Identify which cell holds the provided text, then report its [x, y] central coordinate. 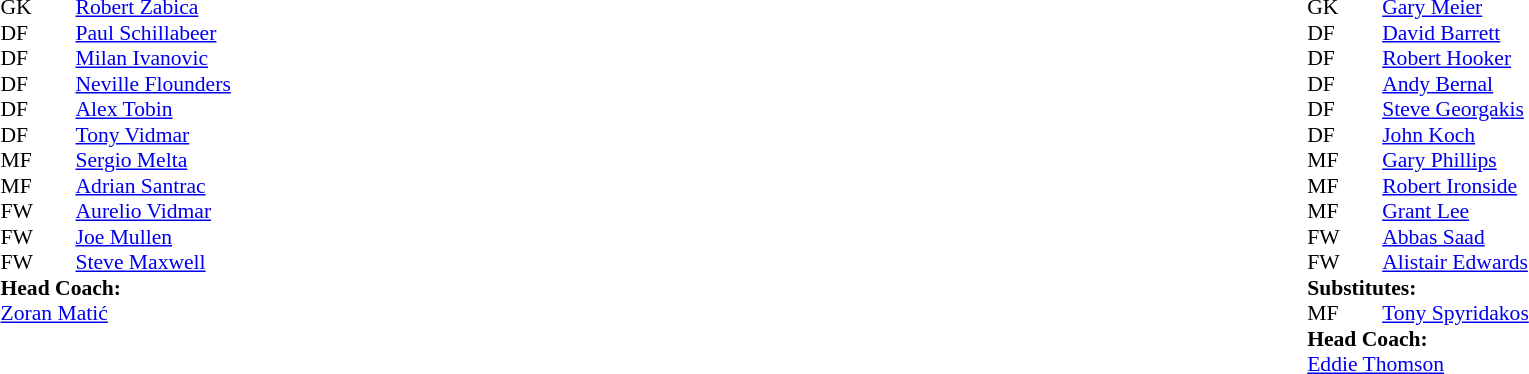
Steve Maxwell [154, 263]
Gary Phillips [1456, 161]
Steve Georgakis [1456, 109]
Aurelio Vidmar [154, 211]
Abbas Saad [1456, 237]
Robert Ironside [1456, 186]
Paul Schillabeer [154, 33]
Adrian Santrac [154, 186]
Zoran Matić [115, 313]
Alex Tobin [154, 109]
Tony Vidmar [154, 135]
Joe Mullen [154, 237]
David Barrett [1456, 33]
Sergio Melta [154, 161]
Andy Bernal [1456, 84]
Substitutes: [1418, 288]
Grant Lee [1456, 211]
Milan Ivanovic [154, 59]
Alistair Edwards [1456, 263]
Robert Hooker [1456, 59]
Neville Flounders [154, 84]
John Koch [1456, 135]
Tony Spyridakos [1456, 313]
